Determine the [x, y] coordinate at the center of the cell enclosing the given text.  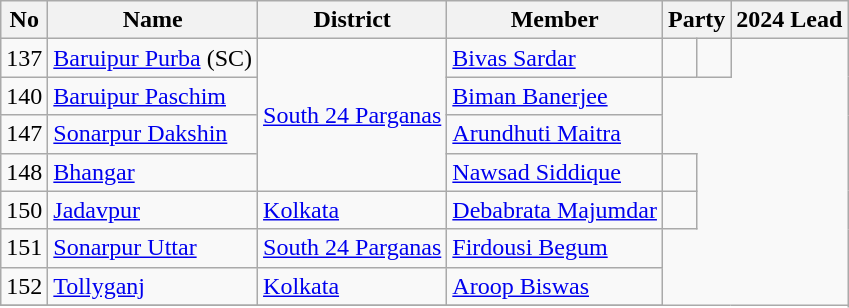
Aroop Biswas [555, 286]
150 [24, 210]
Sonarpur Uttar [153, 248]
147 [24, 134]
140 [24, 96]
Bhangar [153, 172]
Name [153, 20]
Biman Banerjee [555, 96]
Arundhuti Maitra [555, 134]
Firdousi Begum [555, 248]
Debabrata Majumdar [555, 210]
Jadavpur [153, 210]
Member [555, 20]
152 [24, 286]
District [352, 20]
Bivas Sardar [555, 58]
Party [696, 20]
No [24, 20]
Sonarpur Dakshin [153, 134]
148 [24, 172]
2024 Lead [790, 20]
151 [24, 248]
Baruipur Purba (SC) [153, 58]
Baruipur Paschim [153, 96]
Nawsad Siddique [555, 172]
Tollyganj [153, 286]
137 [24, 58]
